Find where the given text appears and provide that cell's center as [x, y] coordinate. 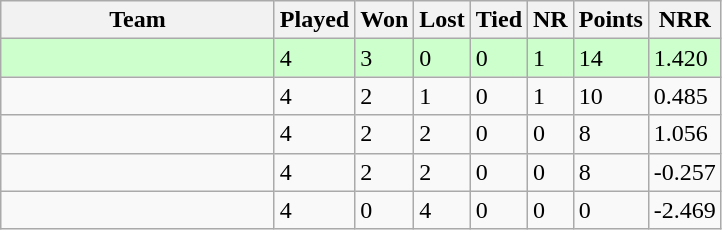
Team [138, 20]
NR [551, 20]
-2.469 [684, 210]
Played [314, 20]
1.056 [684, 134]
Tied [498, 20]
1.420 [684, 58]
-0.257 [684, 172]
Lost [442, 20]
0.485 [684, 96]
Won [384, 20]
3 [384, 58]
14 [610, 58]
Points [610, 20]
10 [610, 96]
NRR [684, 20]
